Extract the [X, Y] coordinate from the center of the cell holding the provided text.  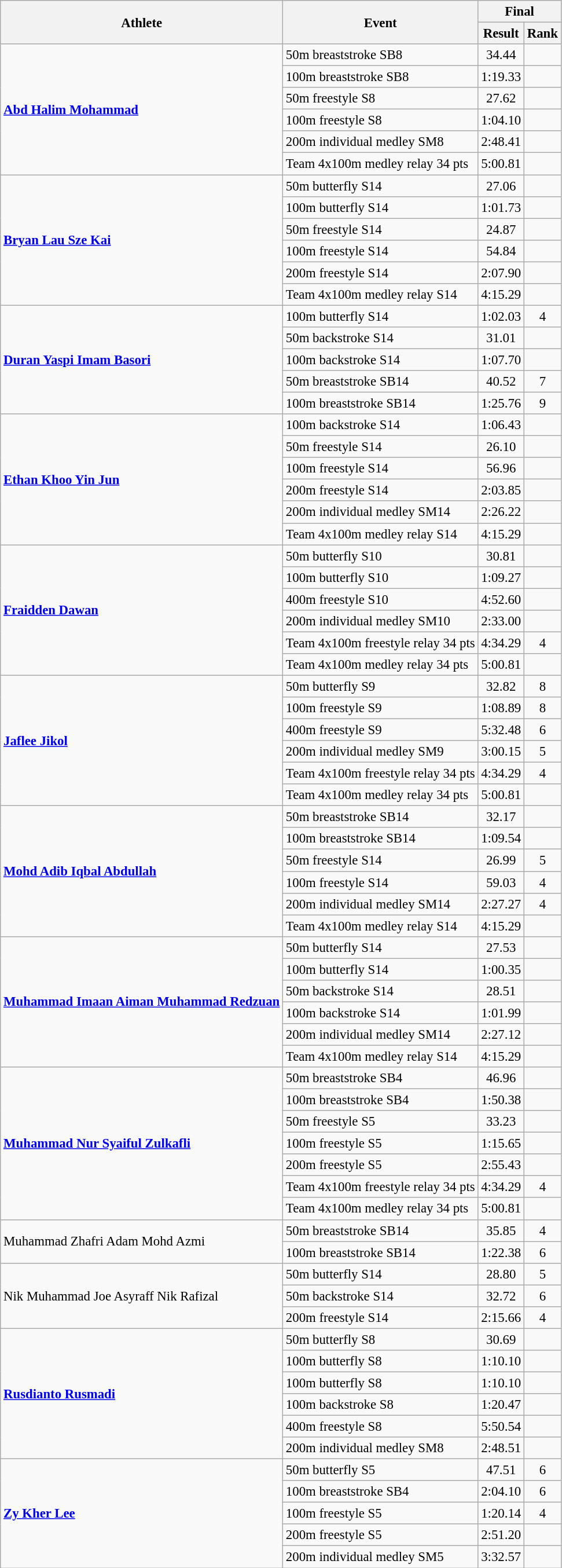
Bryan Lau Sze Kai [142, 240]
27.62 [501, 98]
2:04.10 [501, 1492]
9 [542, 404]
Muhammad Imaan Aiman Muhammad Redzuan [142, 1002]
50m freestyle S8 [381, 98]
2:51.20 [501, 1535]
Jaflee Jikol [142, 741]
50m butterfly S9 [381, 686]
50m butterfly S5 [381, 1470]
27.53 [501, 947]
1:25.76 [501, 404]
5:32.48 [501, 730]
2:03.85 [501, 490]
1:20.47 [501, 1405]
Nik Muhammad Joe Asyraff Nik Rafizal [142, 1296]
1:08.89 [501, 708]
1:01.99 [501, 1013]
35.85 [501, 1230]
200m individual medley SM10 [381, 621]
Ethan Khoo Yin Jun [142, 479]
1:02.03 [501, 316]
Mohd Adib Iqbal Abdullah [142, 871]
32.82 [501, 686]
2:07.90 [501, 273]
400m freestyle S9 [381, 730]
Rusdianto Rusmadi [142, 1394]
26.99 [501, 860]
59.03 [501, 882]
1:04.10 [501, 120]
56.96 [501, 468]
2:15.66 [501, 1318]
2:27.27 [501, 904]
1:07.70 [501, 360]
28.80 [501, 1274]
50m breaststroke SB8 [381, 55]
2:48.41 [501, 142]
1:06.43 [501, 425]
Final [520, 12]
200m individual medley SM5 [381, 1557]
3:00.15 [501, 752]
Fraidden Dawan [142, 610]
Event [381, 22]
54.84 [501, 251]
50m butterfly S10 [381, 556]
28.51 [501, 991]
2:33.00 [501, 621]
2:27.12 [501, 1035]
32.17 [501, 817]
Athlete [142, 22]
46.96 [501, 1078]
400m freestyle S10 [381, 599]
34.44 [501, 55]
33.23 [501, 1122]
2:26.22 [501, 512]
100m breaststroke SB8 [381, 77]
32.72 [501, 1296]
1:09.54 [501, 839]
Result [501, 34]
Duran Yaspi Imam Basori [142, 360]
1:00.35 [501, 969]
400m freestyle S8 [381, 1427]
30.81 [501, 556]
40.52 [501, 382]
27.06 [501, 186]
7 [542, 382]
3:32.57 [501, 1557]
1:50.38 [501, 1100]
1:22.38 [501, 1252]
50m butterfly S8 [381, 1339]
100m freestyle S8 [381, 120]
31.01 [501, 338]
Zy Kher Lee [142, 1514]
50m breaststroke SB4 [381, 1078]
1:20.14 [501, 1514]
5:50.54 [501, 1427]
30.69 [501, 1339]
Abd Halim Mohammad [142, 109]
Muhammad Zhafri Adam Mohd Azmi [142, 1241]
1:19.33 [501, 77]
1:15.65 [501, 1144]
47.51 [501, 1470]
100m butterfly S10 [381, 577]
4:52.60 [501, 599]
1:09.27 [501, 577]
Rank [542, 34]
26.10 [501, 447]
100m freestyle S9 [381, 708]
Muhammad Nur Syaiful Zulkafli [142, 1143]
24.87 [501, 229]
200m individual medley SM9 [381, 752]
2:48.51 [501, 1448]
2:55.43 [501, 1165]
1:01.73 [501, 207]
100m backstroke S8 [381, 1405]
50m freestyle S5 [381, 1122]
